Capture the cell that displays the provided text and extract its (x, y) central coordinate. 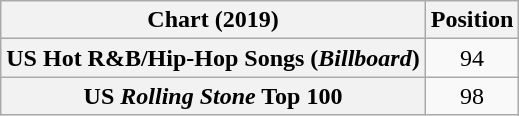
Position (472, 20)
US Hot R&B/Hip-Hop Songs (Billboard) (213, 58)
Chart (2019) (213, 20)
US Rolling Stone Top 100 (213, 96)
94 (472, 58)
98 (472, 96)
